From the cell containing the given text, extract its center point as (x, y) coordinate. 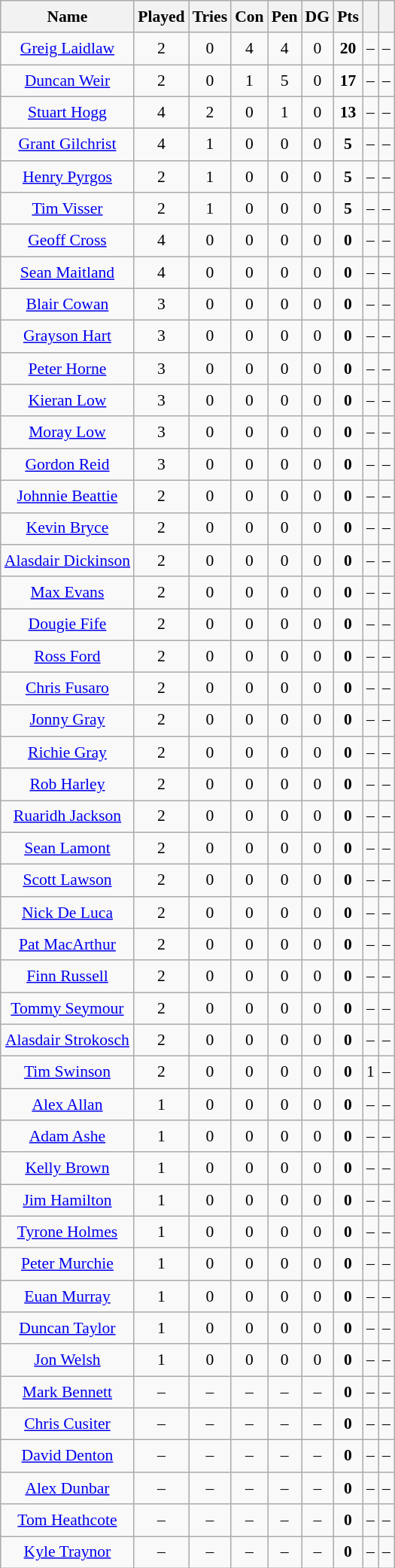
Finn Russell (68, 977)
Nick De Luca (68, 913)
Pat MacArthur (68, 945)
Gordon Reid (68, 465)
Kelly Brown (68, 1169)
17 (348, 81)
Henry Pyrgos (68, 178)
Euan Murray (68, 1297)
20 (348, 50)
Duncan Weir (68, 81)
Adam Ashe (68, 1136)
Jonny Gray (68, 721)
Tyrone Holmes (68, 1232)
Sean Maitland (68, 272)
Duncan Taylor (68, 1329)
Chris Cusiter (68, 1425)
Alasdair Dickinson (68, 561)
Tim Swinson (68, 1073)
Moray Low (68, 433)
Ross Ford (68, 656)
Rob Harley (68, 786)
Richie Gray (68, 752)
Grant Gilchrist (68, 144)
Grayson Hart (68, 337)
Blair Cowan (68, 305)
Name (68, 17)
Geoff Cross (68, 241)
Max Evans (68, 593)
Kieran Low (68, 400)
Tom Heathcote (68, 1520)
Pen (284, 17)
Ruaridh Jackson (68, 817)
Alex Allan (68, 1105)
Pts (348, 17)
Dougie Fife (68, 624)
Tommy Seymour (68, 1008)
Con (250, 17)
Tries (210, 17)
David Denton (68, 1457)
Peter Horne (68, 369)
13 (348, 113)
Sean Lamont (68, 849)
Peter Murchie (68, 1264)
Stuart Hogg (68, 113)
Kevin Bryce (68, 528)
Alex Dunbar (68, 1488)
Played (161, 17)
Johnnie Beattie (68, 497)
DG (318, 17)
Tim Visser (68, 209)
Chris Fusaro (68, 689)
Mark Bennett (68, 1392)
Greig Laidlaw (68, 50)
Jim Hamilton (68, 1201)
Scott Lawson (68, 880)
Jon Welsh (68, 1360)
Alasdair Strokosch (68, 1041)
